Identify which cell holds the provided text, then report its (X, Y) central coordinate. 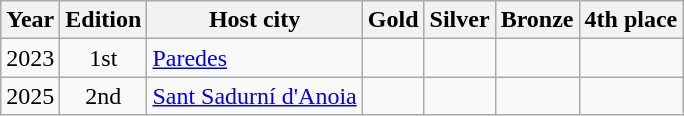
Edition (104, 20)
Paredes (254, 58)
Silver (460, 20)
2025 (30, 96)
Gold (393, 20)
2023 (30, 58)
Bronze (537, 20)
Sant Sadurní d'Anoia (254, 96)
Year (30, 20)
Host city (254, 20)
2nd (104, 96)
4th place (631, 20)
1st (104, 58)
